Determine the (X, Y) coordinate at the center of the cell enclosing the given text.  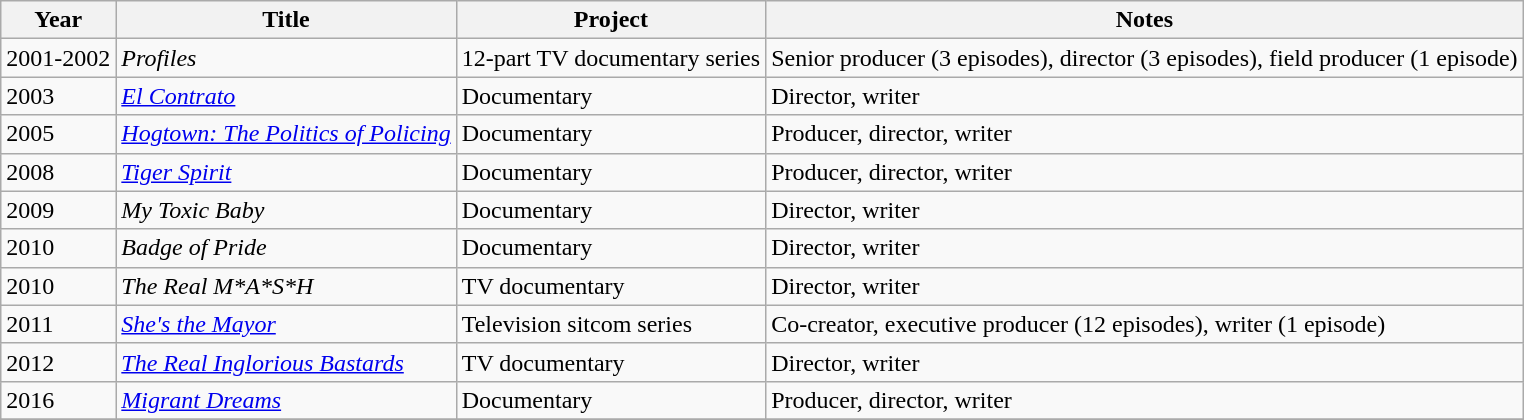
Co-creator, executive producer (12 episodes), writer (1 episode) (1144, 324)
Year (58, 20)
2011 (58, 324)
Tiger Spirit (286, 172)
2016 (58, 400)
2012 (58, 362)
2008 (58, 172)
The Real M*A*S*H (286, 286)
Notes (1144, 20)
Hogtown: The Politics of Policing (286, 134)
2009 (58, 210)
Television sitcom series (610, 324)
2005 (58, 134)
She's the Mayor (286, 324)
2001-2002 (58, 58)
Migrant Dreams (286, 400)
Senior producer (3 episodes), director (3 episodes), field producer (1 episode) (1144, 58)
Badge of Pride (286, 248)
My Toxic Baby (286, 210)
2003 (58, 96)
12-part TV documentary series (610, 58)
Project (610, 20)
El Contrato (286, 96)
The Real Inglorious Bastards (286, 362)
Title (286, 20)
Profiles (286, 58)
